Scan for the cell matching the given text and deliver its (x, y) coordinate at center. 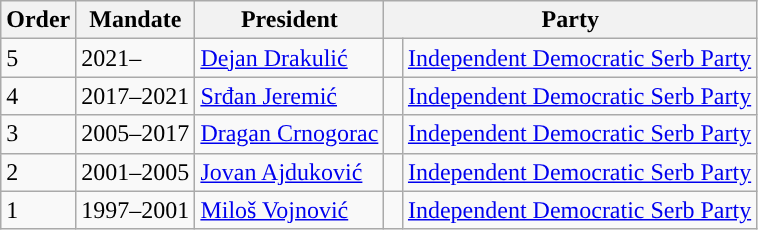
Miloš Vojnović (290, 210)
Order (38, 20)
Dragan Crnogorac (290, 134)
3 (38, 134)
Jovan Ajduković (290, 172)
4 (38, 96)
2005–2017 (136, 134)
2017–2021 (136, 96)
5 (38, 58)
Mandate (136, 20)
1997–2001 (136, 210)
1 (38, 210)
2 (38, 172)
Srđan Jeremić (290, 96)
2021– (136, 58)
Dejan Drakulić (290, 58)
Party (570, 20)
2001–2005 (136, 172)
President (290, 20)
